Pinpoint the cell where the given text exists, returning its (X, Y) midpoint coordinate. 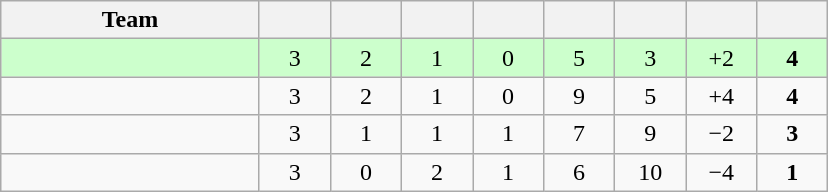
6 (580, 172)
7 (580, 134)
−4 (722, 172)
Team (130, 20)
−2 (722, 134)
+2 (722, 58)
10 (650, 172)
+4 (722, 96)
